From the cell containing the given text, extract its center point as [x, y] coordinate. 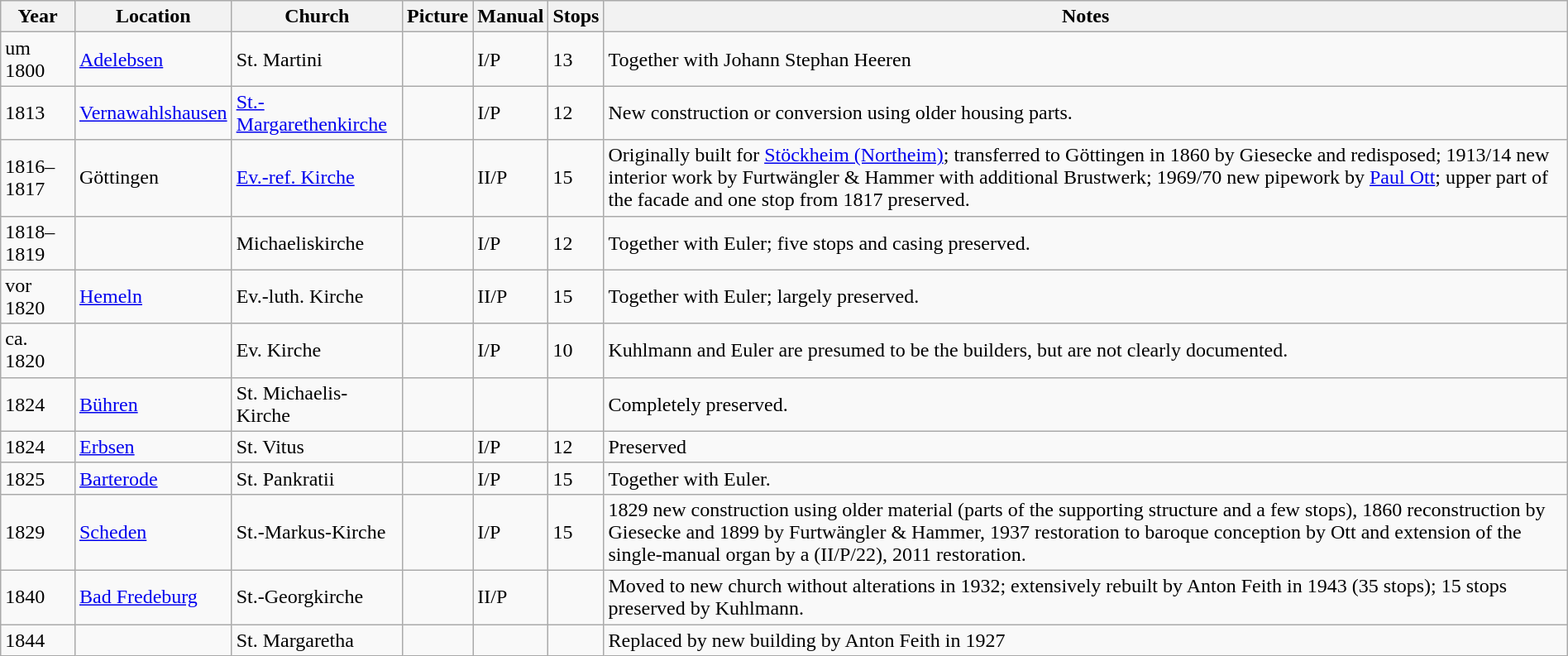
Location [153, 17]
Church [317, 17]
New construction or conversion using older housing parts. [1085, 113]
Manual [511, 17]
Together with Euler; five stops and casing preserved. [1085, 243]
St.-Markus-Kirche [317, 532]
Year [38, 17]
Barterode [153, 478]
St.-Georgkirche [317, 597]
Michaeliskirche [317, 243]
Preserved [1085, 447]
vor 1820 [38, 296]
Bad Fredeburg [153, 597]
1813 [38, 113]
13 [576, 60]
10 [576, 351]
St. Pankratii [317, 478]
um 1800 [38, 60]
Bühren [153, 404]
Scheden [153, 532]
St.-Margarethenkirche [317, 113]
Hemeln [153, 296]
Completely preserved. [1085, 404]
Göttingen [153, 178]
Together with Euler; largely preserved. [1085, 296]
1844 [38, 639]
Erbsen [153, 447]
St. Martini [317, 60]
St. Michaelis-Kirche [317, 404]
Picture [438, 17]
St. Margaretha [317, 639]
Notes [1085, 17]
1816–1817 [38, 178]
1829 [38, 532]
Together with Euler. [1085, 478]
Adelebsen [153, 60]
Kuhlmann and Euler are presumed to be the builders, but are not clearly documented. [1085, 351]
Together with Johann Stephan Heeren [1085, 60]
Ev. Kirche [317, 351]
Vernawahlshausen [153, 113]
Stops [576, 17]
1818–1819 [38, 243]
Ev.-ref. Kirche [317, 178]
1825 [38, 478]
Replaced by new building by Anton Feith in 1927 [1085, 639]
St. Vitus [317, 447]
Ev.-luth. Kirche [317, 296]
1840 [38, 597]
ca. 1820 [38, 351]
Moved to new church without alterations in 1932; extensively rebuilt by Anton Feith in 1943 (35 stops); 15 stops preserved by Kuhlmann. [1085, 597]
